Locate the cell with the specified text and output its (X, Y) center coordinate. 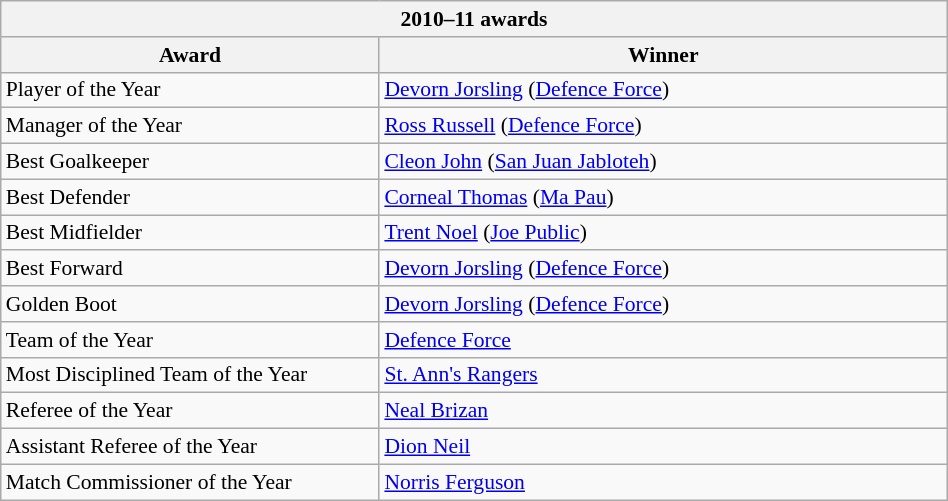
Assistant Referee of the Year (190, 447)
Player of the Year (190, 90)
Most Disciplined Team of the Year (190, 375)
Team of the Year (190, 340)
Best Defender (190, 197)
Dion Neil (663, 447)
Best Midfielder (190, 233)
Corneal Thomas (Ma Pau) (663, 197)
Golden Boot (190, 304)
2010–11 awards (474, 19)
Referee of the Year (190, 411)
St. Ann's Rangers (663, 375)
Winner (663, 55)
Match Commissioner of the Year (190, 482)
Cleon John (San Juan Jabloteh) (663, 162)
Neal Brizan (663, 411)
Best Goalkeeper (190, 162)
Award (190, 55)
Defence Force (663, 340)
Manager of the Year (190, 126)
Trent Noel (Joe Public) (663, 233)
Ross Russell (Defence Force) (663, 126)
Best Forward (190, 269)
Norris Ferguson (663, 482)
